Identify which cell holds the provided text, then report its (X, Y) central coordinate. 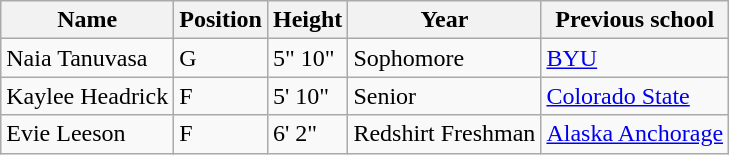
Height (307, 20)
Senior (444, 96)
Previous school (635, 20)
Position (221, 20)
G (221, 58)
Naia Tanuvasa (88, 58)
5" 10" (307, 58)
Name (88, 20)
Alaska Anchorage (635, 134)
Redshirt Freshman (444, 134)
Sophomore (444, 58)
Colorado State (635, 96)
Kaylee Headrick (88, 96)
5' 10" (307, 96)
Year (444, 20)
BYU (635, 58)
Evie Leeson (88, 134)
6' 2" (307, 134)
